From the cell containing the given text, extract its center point as (X, Y) coordinate. 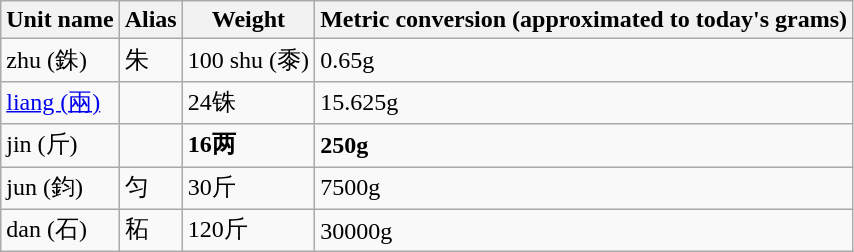
120斤 (248, 230)
30斤 (248, 188)
250g (584, 146)
100 shu (黍) (248, 60)
24铢 (248, 102)
zhu (銖) (60, 60)
30000g (584, 230)
16两 (248, 146)
jun (鈞) (60, 188)
Weight (248, 20)
0.65g (584, 60)
jin (斤) (60, 146)
Unit name (60, 20)
朱 (150, 60)
dan (石) (60, 230)
Metric conversion (approximated to today's grams) (584, 20)
7500g (584, 188)
䄷 (150, 230)
liang (兩) (60, 102)
匀 (150, 188)
Alias (150, 20)
15.625g (584, 102)
